From the cell containing the given text, extract its center point as [x, y] coordinate. 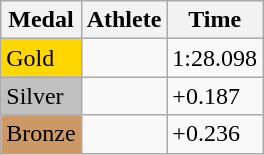
Bronze [41, 134]
+0.236 [215, 134]
Gold [41, 58]
+0.187 [215, 96]
Silver [41, 96]
Medal [41, 20]
1:28.098 [215, 58]
Athlete [124, 20]
Time [215, 20]
